Output the (x, y) coordinate of the center of the cell containing the given text.  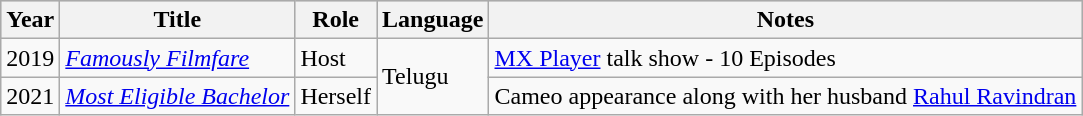
Language (433, 20)
Role (336, 20)
2019 (30, 58)
Title (178, 20)
Most Eligible Bachelor (178, 96)
Cameo appearance along with her husband Rahul Ravindran (786, 96)
Year (30, 20)
Famously Filmfare (178, 58)
MX Player talk show - 10 Episodes (786, 58)
Telugu (433, 77)
Host (336, 58)
Herself (336, 96)
2021 (30, 96)
Notes (786, 20)
